Output the (X, Y) coordinate of the center of the cell containing the given text.  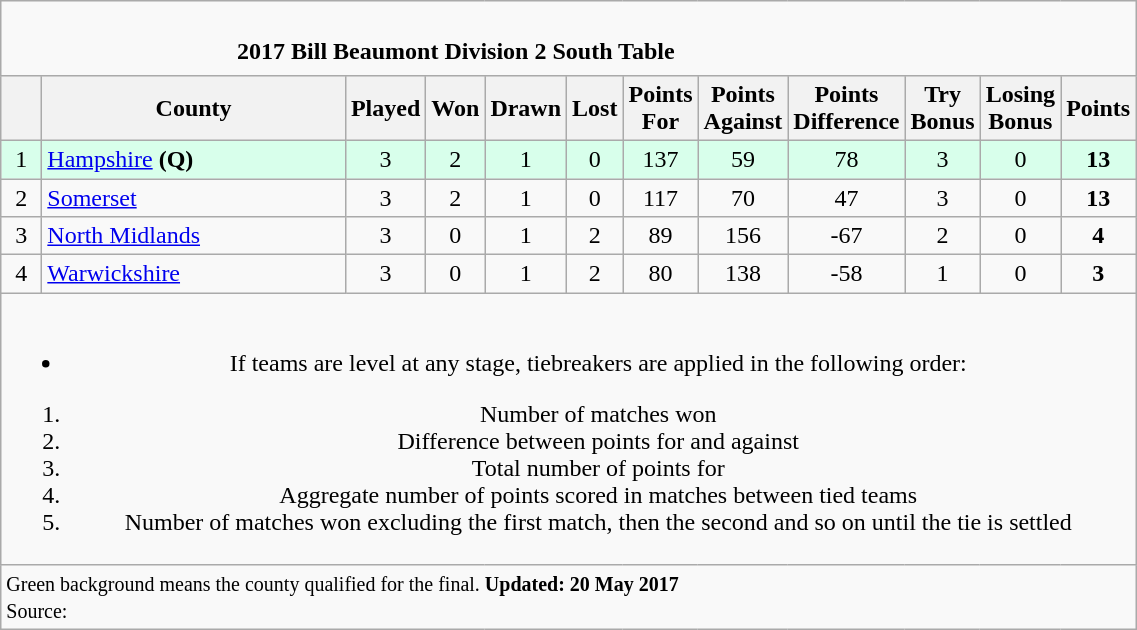
Losing Bonus (1020, 108)
138 (743, 274)
Points For (660, 108)
Points Difference (846, 108)
-67 (846, 236)
Green background means the county qualified for the final. Updated: 20 May 2017Source: (568, 598)
70 (743, 197)
Points Against (743, 108)
County (194, 108)
Points (1098, 108)
89 (660, 236)
Hampshire (Q) (194, 159)
80 (660, 274)
117 (660, 197)
Try Bonus (942, 108)
78 (846, 159)
North Midlands (194, 236)
47 (846, 197)
137 (660, 159)
Warwickshire (194, 274)
Drawn (526, 108)
Played (385, 108)
59 (743, 159)
Somerset (194, 197)
156 (743, 236)
Lost (595, 108)
Won (456, 108)
-58 (846, 274)
